Capture the cell that displays the provided text and extract its (X, Y) central coordinate. 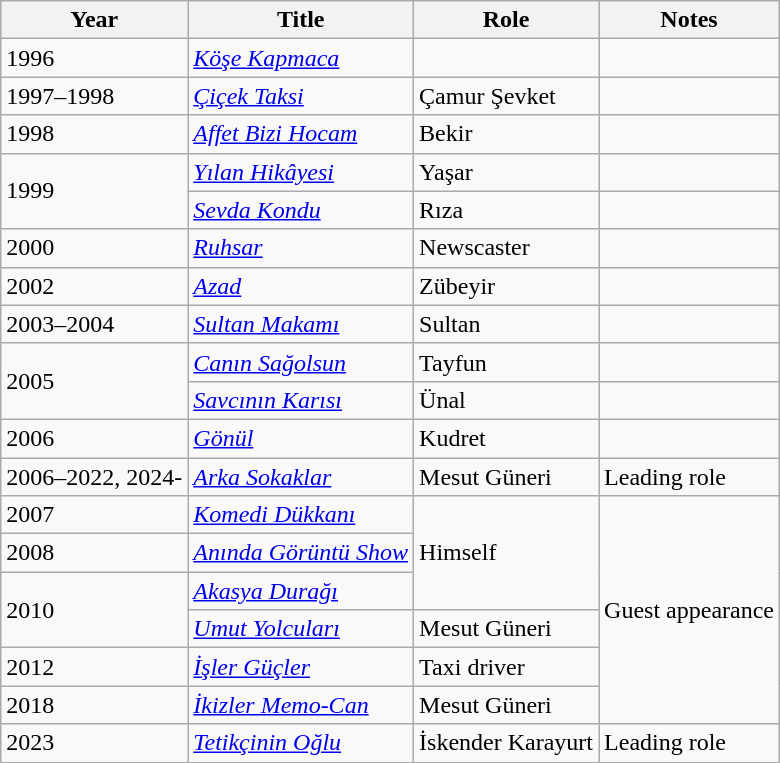
Komedi Dükkanı (301, 515)
Akasya Durağı (301, 591)
1996 (94, 58)
2006 (94, 438)
Savcının Karısı (301, 400)
1997–1998 (94, 96)
2007 (94, 515)
2018 (94, 705)
İkizler Memo-Can (301, 705)
2023 (94, 743)
Arka Sokaklar (301, 477)
Çamur Şevket (506, 96)
1999 (94, 191)
İşler Güçler (301, 667)
Köşe Kapmaca (301, 58)
Newscaster (506, 248)
2010 (94, 610)
Çiçek Taksi (301, 96)
2003–2004 (94, 324)
Kudret (506, 438)
Canın Sağolsun (301, 362)
Zübeyir (506, 286)
Sevda Kondu (301, 210)
2006–2022, 2024- (94, 477)
Yılan Hikâyesi (301, 172)
Azad (301, 286)
Anında Görüntü Show (301, 553)
Tetikçinin Oğlu (301, 743)
1998 (94, 134)
Sultan Makamı (301, 324)
Title (301, 20)
2012 (94, 667)
Rıza (506, 210)
Ünal (506, 400)
Role (506, 20)
Taxi driver (506, 667)
Tayfun (506, 362)
Gönül (301, 438)
Bekir (506, 134)
Affet Bizi Hocam (301, 134)
İskender Karayurt (506, 743)
Sultan (506, 324)
Ruhsar (301, 248)
Umut Yolcuları (301, 629)
2008 (94, 553)
Himself (506, 553)
Year (94, 20)
Guest appearance (690, 610)
Notes (690, 20)
2000 (94, 248)
2005 (94, 381)
Yaşar (506, 172)
2002 (94, 286)
